Capture the cell that displays the provided text and extract its (X, Y) central coordinate. 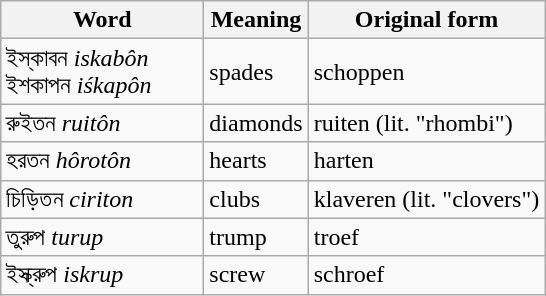
চিড়িতন ciriton (102, 199)
রুইতন ruitôn (102, 123)
Word (102, 20)
troef (426, 237)
হরতন hôrotôn (102, 161)
hearts (256, 161)
schoppen (426, 72)
screw (256, 275)
ইস্কাবন iskabôn ইশকাপন iśkapôn (102, 72)
spades (256, 72)
klaveren (lit. "clovers") (426, 199)
তুরুপ turup (102, 237)
ইস্ক্রুপ iskrup (102, 275)
diamonds (256, 123)
harten (426, 161)
schroef (426, 275)
ruiten (lit. "rhombi") (426, 123)
Original form (426, 20)
trump (256, 237)
Meaning (256, 20)
clubs (256, 199)
